Provide the (x, y) coordinate of the cell's center where the given text is located.  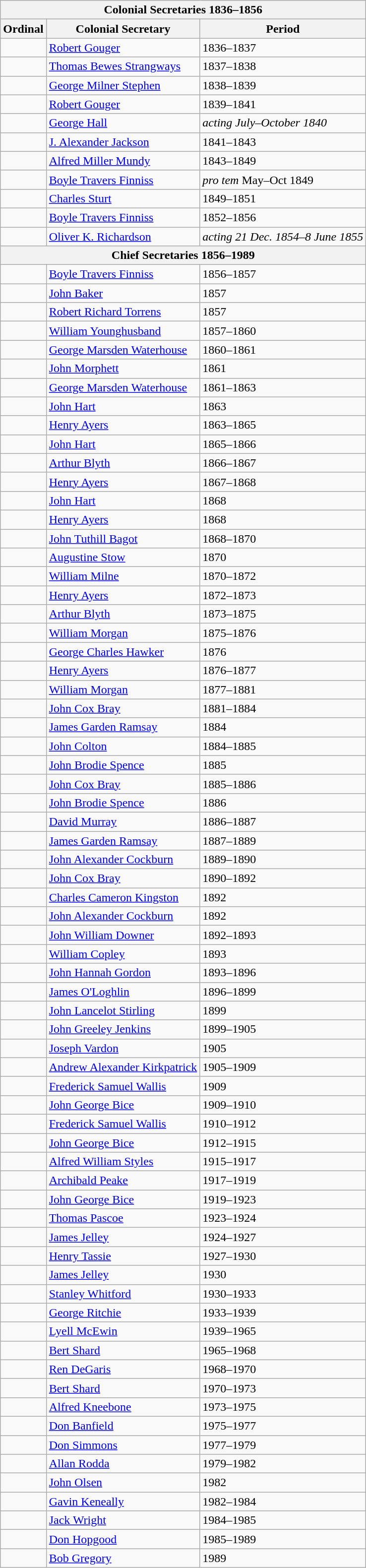
1905–1909 (283, 1067)
pro tem May–Oct 1849 (283, 180)
George Milner Stephen (123, 85)
1887–1889 (283, 841)
1985–1989 (283, 1539)
Archibald Peake (123, 1181)
Andrew Alexander Kirkpatrick (123, 1067)
1867–1868 (283, 482)
John Greeley Jenkins (123, 1029)
Ren DeGaris (123, 1369)
acting 21 Dec. 1854–8 June 1855 (283, 237)
1875–1876 (283, 633)
1930–1933 (283, 1294)
1975–1977 (283, 1426)
1865–1866 (283, 444)
1912–1915 (283, 1142)
Robert Richard Torrens (123, 312)
J. Alexander Jackson (123, 142)
1927–1930 (283, 1256)
1838–1839 (283, 85)
1856–1857 (283, 274)
1930 (283, 1275)
James O'Loghlin (123, 992)
1910–1912 (283, 1124)
1982–1984 (283, 1502)
1860–1861 (283, 350)
1861 (283, 369)
David Murray (123, 821)
Joseph Vardon (123, 1048)
Thomas Bewes Strangways (123, 66)
1893 (283, 954)
1852–1856 (283, 217)
Gavin Keneally (123, 1502)
1923–1924 (283, 1218)
John Hannah Gordon (123, 973)
William Copley (123, 954)
1899–1905 (283, 1029)
1889–1890 (283, 860)
1866–1867 (283, 463)
1982 (283, 1483)
1885–1886 (283, 784)
1885 (283, 765)
1886 (283, 803)
1836–1837 (283, 48)
John Morphett (123, 369)
1868–1870 (283, 538)
1905 (283, 1048)
1886–1887 (283, 821)
1917–1919 (283, 1181)
Colonial Secretary (123, 29)
Thomas Pascoe (123, 1218)
1924–1927 (283, 1237)
Oliver K. Richardson (123, 237)
1876–1877 (283, 671)
1841–1843 (283, 142)
Stanley Whitford (123, 1294)
George Hall (123, 123)
1909 (283, 1086)
1989 (283, 1558)
1890–1892 (283, 878)
acting July–October 1840 (283, 123)
1909–1910 (283, 1105)
John Colton (123, 746)
William Milne (123, 576)
1837–1838 (283, 66)
Period (283, 29)
Don Hopgood (123, 1539)
William Younghusband (123, 331)
1843–1849 (283, 161)
Allan Rodda (123, 1464)
1915–1917 (283, 1162)
1863–1865 (283, 425)
Bob Gregory (123, 1558)
1977–1979 (283, 1445)
1973–1975 (283, 1407)
Chief Secretaries 1856–1989 (183, 255)
1870–1872 (283, 576)
Lyell McEwin (123, 1331)
1876 (283, 652)
1861–1863 (283, 387)
1965–1968 (283, 1350)
Charles Sturt (123, 198)
1892–1893 (283, 935)
1839–1841 (283, 104)
1870 (283, 558)
Ordinal (23, 29)
Augustine Stow (123, 558)
John Olsen (123, 1483)
Alfred Miller Mundy (123, 161)
Colonial Secretaries 1836–1856 (183, 10)
Alfred William Styles (123, 1162)
1863 (283, 406)
1877–1881 (283, 690)
1919–1923 (283, 1199)
1873–1875 (283, 614)
John Baker (123, 293)
Don Simmons (123, 1445)
1970–1973 (283, 1388)
Jack Wright (123, 1520)
John Tuthill Bagot (123, 538)
1939–1965 (283, 1331)
1896–1899 (283, 992)
1893–1896 (283, 973)
John William Downer (123, 935)
Henry Tassie (123, 1256)
1979–1982 (283, 1464)
Charles Cameron Kingston (123, 897)
Alfred Kneebone (123, 1407)
George Ritchie (123, 1313)
1872–1873 (283, 595)
1884–1885 (283, 746)
1881–1884 (283, 708)
1984–1985 (283, 1520)
1884 (283, 727)
1857–1860 (283, 331)
John Lancelot Stirling (123, 1010)
1899 (283, 1010)
1933–1939 (283, 1313)
1968–1970 (283, 1369)
Don Banfield (123, 1426)
George Charles Hawker (123, 652)
1849–1851 (283, 198)
